Extract the (x, y) coordinate from the center of the cell holding the provided text.  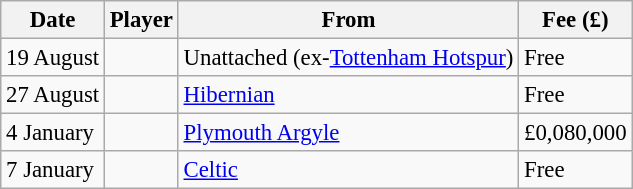
Date (53, 20)
Celtic (348, 170)
27 August (53, 95)
Fee (£) (576, 20)
Plymouth Argyle (348, 133)
Player (141, 20)
4 January (53, 133)
Hibernian (348, 95)
£0,080,000 (576, 133)
From (348, 20)
19 August (53, 58)
7 January (53, 170)
Unattached (ex-Tottenham Hotspur) (348, 58)
